Return the (x, y) coordinate for the center point of the cell that contains the specified text.  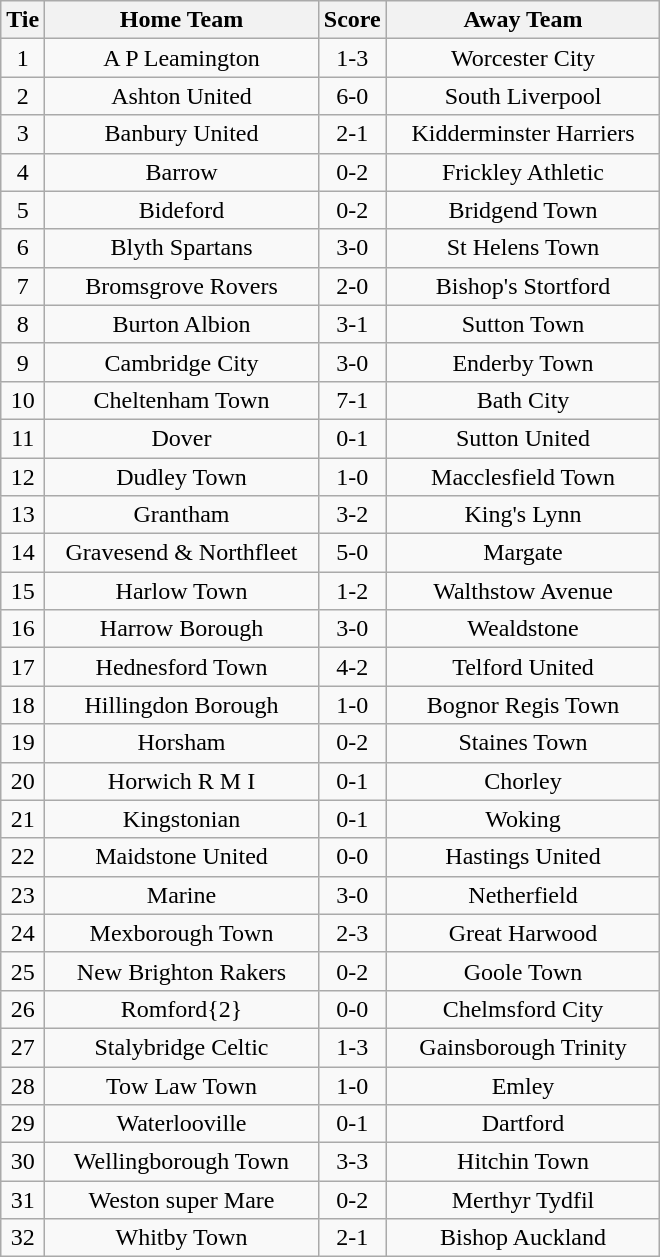
Horsham (182, 743)
Stalybridge Celtic (182, 1047)
Bishop Auckland (523, 1238)
27 (23, 1047)
2 (23, 96)
Bridgend Town (523, 210)
Hillingdon Borough (182, 705)
Ashton United (182, 96)
20 (23, 781)
Margate (523, 553)
Goole Town (523, 971)
Staines Town (523, 743)
25 (23, 971)
29 (23, 1124)
Gainsborough Trinity (523, 1047)
10 (23, 400)
Hednesford Town (182, 667)
Away Team (523, 20)
Dover (182, 438)
Woking (523, 819)
Barrow (182, 172)
New Brighton Rakers (182, 971)
Dudley Town (182, 477)
Cheltenham Town (182, 400)
6-0 (352, 96)
8 (23, 324)
Great Harwood (523, 933)
Bognor Regis Town (523, 705)
Score (352, 20)
14 (23, 553)
Banbury United (182, 134)
3-2 (352, 515)
Bishop's Stortford (523, 286)
28 (23, 1085)
Emley (523, 1085)
2-3 (352, 933)
Marine (182, 895)
12 (23, 477)
Harrow Borough (182, 629)
17 (23, 667)
Chelmsford City (523, 1009)
Grantham (182, 515)
1 (23, 58)
Mexborough Town (182, 933)
Tie (23, 20)
Waterlooville (182, 1124)
Bideford (182, 210)
15 (23, 591)
Hitchin Town (523, 1162)
Bath City (523, 400)
9 (23, 362)
3-1 (352, 324)
18 (23, 705)
Blyth Spartans (182, 248)
19 (23, 743)
22 (23, 857)
26 (23, 1009)
13 (23, 515)
7 (23, 286)
1-2 (352, 591)
4 (23, 172)
Frickley Athletic (523, 172)
4-2 (352, 667)
Merthyr Tydfil (523, 1200)
Wellingborough Town (182, 1162)
Walthstow Avenue (523, 591)
Sutton Town (523, 324)
Home Team (182, 20)
Harlow Town (182, 591)
Cambridge City (182, 362)
32 (23, 1238)
21 (23, 819)
Tow Law Town (182, 1085)
5 (23, 210)
Dartford (523, 1124)
Romford{2} (182, 1009)
King's Lynn (523, 515)
30 (23, 1162)
Weston super Mare (182, 1200)
Macclesfield Town (523, 477)
7-1 (352, 400)
24 (23, 933)
Whitby Town (182, 1238)
Horwich R M I (182, 781)
Telford United (523, 667)
Hastings United (523, 857)
3 (23, 134)
Sutton United (523, 438)
Chorley (523, 781)
Burton Albion (182, 324)
11 (23, 438)
Gravesend & Northfleet (182, 553)
3-3 (352, 1162)
5-0 (352, 553)
Worcester City (523, 58)
Netherfield (523, 895)
South Liverpool (523, 96)
Bromsgrove Rovers (182, 286)
23 (23, 895)
Kidderminster Harriers (523, 134)
2-0 (352, 286)
16 (23, 629)
St Helens Town (523, 248)
Maidstone United (182, 857)
Enderby Town (523, 362)
6 (23, 248)
31 (23, 1200)
Wealdstone (523, 629)
A P Leamington (182, 58)
Kingstonian (182, 819)
